Locate the cell with the specified text and output its [X, Y] center coordinate. 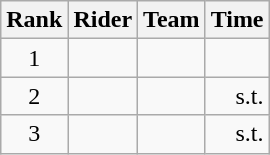
2 [34, 96]
1 [34, 58]
Rank [34, 20]
Team [172, 20]
Time [237, 20]
3 [34, 134]
Rider [103, 20]
